Capture the cell that displays the provided text and extract its (x, y) central coordinate. 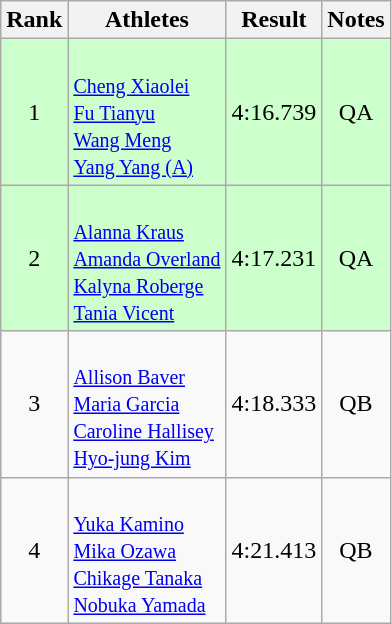
4 (34, 550)
4:16.739 (274, 112)
4:21.413 (274, 550)
4:17.231 (274, 258)
Yuka Kamino Mika Ozawa Chikage Tanaka Nobuka Yamada (147, 550)
Rank (34, 20)
Allison Baver Maria Garcia Caroline Hallisey Hyo-jung Kim (147, 404)
Notes (356, 20)
2 (34, 258)
Result (274, 20)
Athletes (147, 20)
3 (34, 404)
4:18.333 (274, 404)
Cheng Xiaolei Fu Tianyu Wang Meng Yang Yang (A) (147, 112)
1 (34, 112)
Alanna Kraus Amanda Overland Kalyna Roberge Tania Vicent (147, 258)
